Capture the cell that displays the provided text and extract its [x, y] central coordinate. 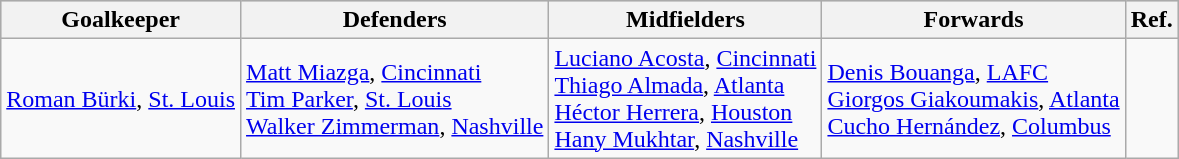
Denis Bouanga, LAFC Giorgos Giakoumakis, Atlanta Cucho Hernández, Columbus [974, 98]
Goalkeeper [121, 20]
Matt Miazga, Cincinnati Tim Parker, St. Louis Walker Zimmerman, Nashville [395, 98]
Midfielders [686, 20]
Defenders [395, 20]
Ref. [1152, 20]
Forwards [974, 20]
Roman Bürki, St. Louis [121, 98]
Luciano Acosta, Cincinnati Thiago Almada, Atlanta Héctor Herrera, Houston Hany Mukhtar, Nashville [686, 98]
